Find where the given text appears and provide that cell's center as [X, Y] coordinate. 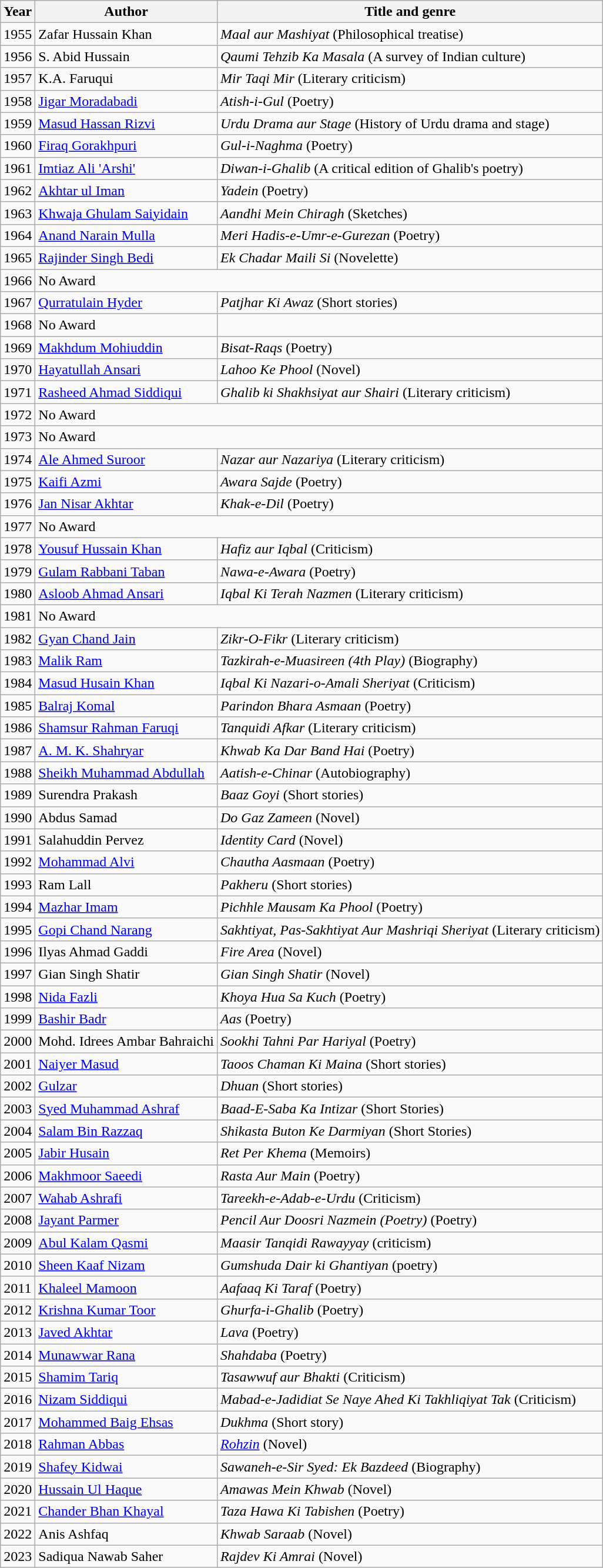
2010 [18, 1265]
Gopi Chand Narang [126, 929]
Khaleel Mamoon [126, 1287]
2000 [18, 1042]
1990 [18, 818]
Akhtar ul Iman [126, 191]
2014 [18, 1355]
Aas (Poetry) [410, 1019]
1961 [18, 168]
2015 [18, 1377]
Hafiz aur Iqbal (Criticism) [410, 549]
Wahab Ashrafi [126, 1198]
Anand Narain Mulla [126, 235]
Jigar Moradabadi [126, 101]
Salahuddin Pervez [126, 840]
Rohzin (Novel) [410, 1444]
Salam Bin Razzaq [126, 1131]
Balraj Komal [126, 706]
1972 [18, 415]
1976 [18, 504]
1981 [18, 616]
Ek Chadar Maili Si (Novelette) [410, 258]
Zikr-O-Fikr (Literary criticism) [410, 638]
Makhmoor Saeedi [126, 1176]
1965 [18, 258]
Ram Lall [126, 885]
1955 [18, 34]
Qurratulain Hyder [126, 303]
Gyan Chand Jain [126, 638]
1967 [18, 303]
Jan Nisar Akhtar [126, 504]
Identity Card (Novel) [410, 840]
Title and genre [410, 12]
Yadein (Poetry) [410, 191]
Tasawwuf aur Bhakti (Criticism) [410, 1377]
1966 [18, 281]
Bashir Badr [126, 1019]
Chautha Aasmaan (Poetry) [410, 862]
Mohammad Alvi [126, 862]
1987 [18, 750]
Ghalib ki Shakhsiyat aur Shairi (Literary criticism) [410, 392]
1991 [18, 840]
2012 [18, 1310]
Shikasta Buton Ke Darmiyan (Short Stories) [410, 1131]
1999 [18, 1019]
1978 [18, 549]
1974 [18, 459]
1995 [18, 929]
Mohammed Baig Ehsas [126, 1422]
Mabad-e-Jadidiat Se Naye Ahed Ki Takhliqiyat Tak (Criticism) [410, 1400]
Maal aur Mashiyat (Philosophical treatise) [410, 34]
Bisat-Raqs (Poetry) [410, 348]
Gulzar [126, 1086]
1993 [18, 885]
Kaifi Azmi [126, 482]
Amawas Mein Khwab (Novel) [410, 1489]
Munawwar Rana [126, 1355]
Patjhar Ki Awaz (Short stories) [410, 303]
2021 [18, 1512]
1956 [18, 56]
Khwab Ka Dar Band Hai (Poetry) [410, 750]
1988 [18, 773]
Diwan-i-Ghalib (A critical edition of Ghalib's poetry) [410, 168]
Asloob Ahmad Ansari [126, 593]
Awara Sajde (Poetry) [410, 482]
Syed Muhammad Ashraf [126, 1109]
Meri Hadis-e-Umr-e-Gurezan (Poetry) [410, 235]
Naiyer Masud [126, 1064]
1960 [18, 146]
Gul-i-Naghma (Poetry) [410, 146]
Dukhma (Short story) [410, 1422]
1964 [18, 235]
2007 [18, 1198]
2006 [18, 1176]
Mohd. Idrees Ambar Bahraichi [126, 1042]
1968 [18, 325]
1983 [18, 661]
Parindon Bhara Asmaan (Poetry) [410, 706]
Gian Singh Shatir [126, 974]
1975 [18, 482]
Anis Ashfaq [126, 1534]
Maasir Tanqidi Rawayyay (criticism) [410, 1243]
1996 [18, 952]
Shamim Tariq [126, 1377]
2011 [18, 1287]
Ghurfa-i-Ghalib (Poetry) [410, 1310]
2013 [18, 1332]
Fire Area (Novel) [410, 952]
1994 [18, 907]
Dhuan (Short stories) [410, 1086]
Author [126, 12]
Malik Ram [126, 661]
Taza Hawa Ki Tabishen (Poetry) [410, 1512]
2016 [18, 1400]
Chander Bhan Khayal [126, 1512]
1984 [18, 683]
1992 [18, 862]
1957 [18, 79]
Jayant Parmer [126, 1220]
Gian Singh Shatir (Novel) [410, 974]
1989 [18, 795]
Gulam Rabbani Taban [126, 571]
Pakheru (Short stories) [410, 885]
K.A. Faruqui [126, 79]
Tazkirah-e-Muasireen (4th Play) (Biography) [410, 661]
Rahman Abbas [126, 1444]
Surendra Prakash [126, 795]
Mir Taqi Mir (Literary criticism) [410, 79]
Yousuf Hussain Khan [126, 549]
Nizam Siddiqui [126, 1400]
1962 [18, 191]
1971 [18, 392]
Pencil Aur Doosri Nazmein (Poetry) (Poetry) [410, 1220]
Hayatullah Ansari [126, 370]
1982 [18, 638]
Makhdum Mohiuddin [126, 348]
Khwaja Ghulam Saiyidain [126, 213]
1980 [18, 593]
Ret Per Khema (Memoirs) [410, 1153]
2018 [18, 1444]
2004 [18, 1131]
Khak-e-Dil (Poetry) [410, 504]
1985 [18, 706]
Jabir Husain [126, 1153]
Shahdaba (Poetry) [410, 1355]
Sadiqua Nawab Saher [126, 1556]
Rajinder Singh Bedi [126, 258]
Shafey Kidwai [126, 1467]
Sheikh Muhammad Abdullah [126, 773]
1986 [18, 728]
2001 [18, 1064]
Baad-E-Saba Ka Intizar (Short Stories) [410, 1109]
Tareekh-e-Adab-e-Urdu (Criticism) [410, 1198]
Aandhi Mein Chiragh (Sketches) [410, 213]
Khwab Saraab (Novel) [410, 1534]
Shamsur Rahman Faruqi [126, 728]
Nida Fazli [126, 997]
Ilyas Ahmad Gaddi [126, 952]
Zafar Hussain Khan [126, 34]
Javed Akhtar [126, 1332]
Rajdev Ki Amrai (Novel) [410, 1556]
2023 [18, 1556]
1958 [18, 101]
1959 [18, 124]
Aatish-e-Chinar (Autobiography) [410, 773]
Year [18, 12]
1998 [18, 997]
1979 [18, 571]
2017 [18, 1422]
2019 [18, 1467]
Taoos Chaman Ki Maina (Short stories) [410, 1064]
Rasheed Ahmad Siddiqui [126, 392]
Sookhi Tahni Par Hariyal (Poetry) [410, 1042]
Krishna Kumar Toor [126, 1310]
Do Gaz Zameen (Novel) [410, 818]
Ale Ahmed Suroor [126, 459]
2020 [18, 1489]
Aafaaq Ki Taraf (Poetry) [410, 1287]
2008 [18, 1220]
S. Abid Hussain [126, 56]
1963 [18, 213]
1973 [18, 437]
Gumshuda Dair ki Ghantiyan (poetry) [410, 1265]
Atish-i-Gul (Poetry) [410, 101]
2005 [18, 1153]
1970 [18, 370]
Mazhar Imam [126, 907]
Tanquidi Afkar (Literary criticism) [410, 728]
Abul Kalam Qasmi [126, 1243]
Khoya Hua Sa Kuch (Poetry) [410, 997]
Imtiaz Ali 'Arshi' [126, 168]
1977 [18, 526]
2002 [18, 1086]
1969 [18, 348]
Hussain Ul Haque [126, 1489]
Rasta Aur Main (Poetry) [410, 1176]
Nawa-e-Awara (Poetry) [410, 571]
2003 [18, 1109]
1997 [18, 974]
Lahoo Ke Phool (Novel) [410, 370]
Lava (Poetry) [410, 1332]
Baaz Goyi (Short stories) [410, 795]
Nazar aur Nazariya (Literary criticism) [410, 459]
Iqbal Ki Nazari-o-Amali Sheriyat (Criticism) [410, 683]
Urdu Drama aur Stage (History of Urdu drama and stage) [410, 124]
Sheen Kaaf Nizam [126, 1265]
Qaumi Tehzib Ka Masala (A survey of Indian culture) [410, 56]
2022 [18, 1534]
Masud Husain Khan [126, 683]
Sawaneh-e-Sir Syed: Ek Bazdeed (Biography) [410, 1467]
Masud Hassan Rizvi [126, 124]
Pichhle Mausam Ka Phool (Poetry) [410, 907]
Firaq Gorakhpuri [126, 146]
A. M. K. Shahryar [126, 750]
Sakhtiyat, Pas-Sakhtiyat Aur Mashriqi Sheriyat (Literary criticism) [410, 929]
Abdus Samad [126, 818]
Iqbal Ki Terah Nazmen (Literary criticism) [410, 593]
2009 [18, 1243]
